From the cell containing the given text, extract its center point as (x, y) coordinate. 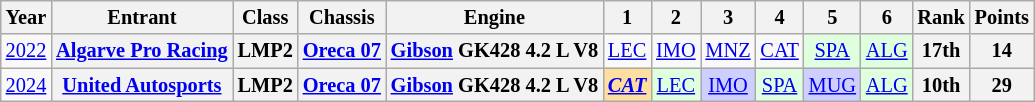
2022 (26, 51)
4 (779, 17)
Entrant (142, 17)
6 (887, 17)
2 (676, 17)
Rank (942, 17)
17th (942, 51)
14 (1002, 51)
Year (26, 17)
10th (942, 85)
Points (1002, 17)
3 (728, 17)
2024 (26, 85)
Engine (494, 17)
Chassis (342, 17)
29 (1002, 85)
United Autosports (142, 85)
Algarve Pro Racing (142, 51)
Class (266, 17)
1 (627, 17)
MNZ (728, 51)
5 (832, 17)
MUG (832, 85)
